Extract the [x, y] coordinate from the center of the cell holding the provided text.  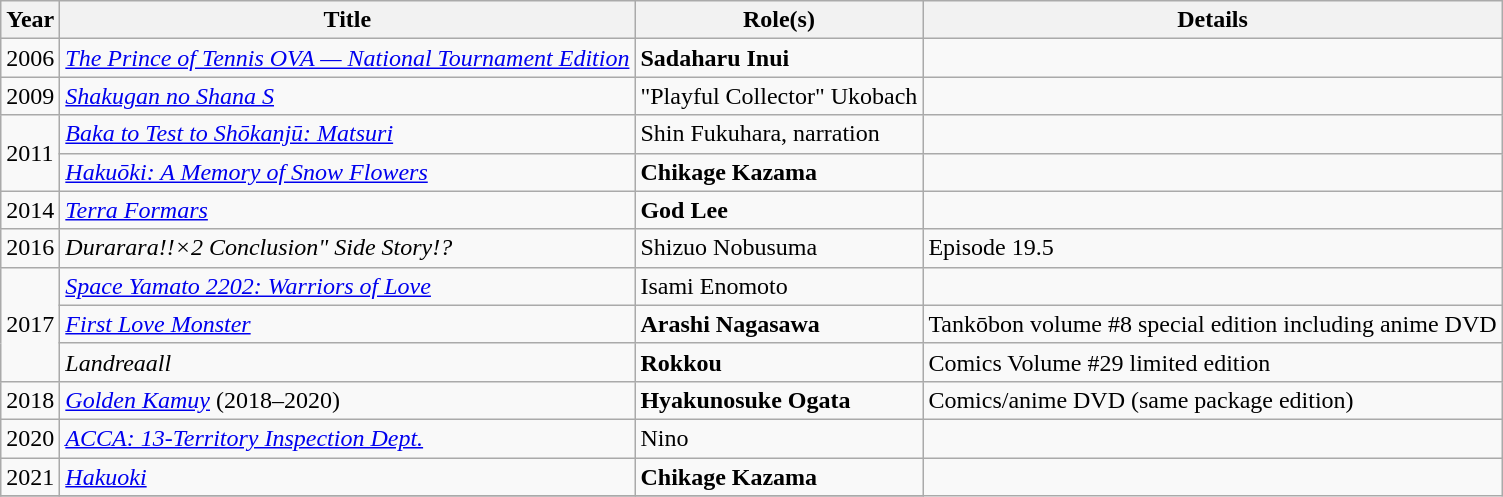
Episode 19.5 [1212, 248]
Baka to Test to Shōkanjū: Matsuri [348, 134]
Role(s) [779, 20]
Shakugan no Shana S [348, 96]
Landreaall [348, 362]
Details [1212, 20]
Hakuoki [348, 477]
Durarara!!×2 Conclusion" Side Story!? [348, 248]
God Lee [779, 210]
2017 [30, 324]
Terra Formars [348, 210]
2020 [30, 438]
2006 [30, 58]
Space Yamato 2202: Warriors of Love [348, 286]
First Love Monster [348, 324]
The Prince of Tennis OVA — National Tournament Edition [348, 58]
Nino [779, 438]
2009 [30, 96]
Comics/anime DVD (same package edition) [1212, 400]
Year [30, 20]
Tankōbon volume #8 special edition including anime DVD [1212, 324]
"Playful Collector" Ukobach [779, 96]
Golden Kamuy (2018–2020) [348, 400]
Sadaharu Inui [779, 58]
Shizuo Nobusuma [779, 248]
Comics Volume #29 limited edition [1212, 362]
Arashi Nagasawa [779, 324]
Hakuōki: A Memory of Snow Flowers [348, 172]
Title [348, 20]
Shin Fukuhara, narration [779, 134]
Isami Enomoto [779, 286]
ACCA: 13-Territory Inspection Dept. [348, 438]
2016 [30, 248]
2018 [30, 400]
Rokkou [779, 362]
2011 [30, 153]
Hyakunosuke Ogata [779, 400]
2014 [30, 210]
2021 [30, 477]
